Return (x, y) of the center of cell containing provided text 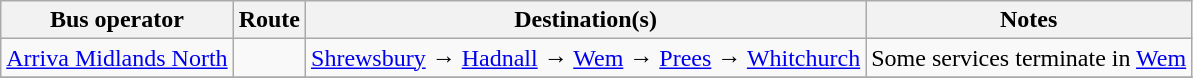
Shrewsbury → Hadnall → Wem → Prees → Whitchurch (586, 58)
Arriva Midlands North (117, 58)
Some services terminate in Wem (1029, 58)
Bus operator (117, 20)
Destination(s) (586, 20)
Route (269, 20)
Notes (1029, 20)
